Pinpoint the cell where the given text exists, returning its (X, Y) midpoint coordinate. 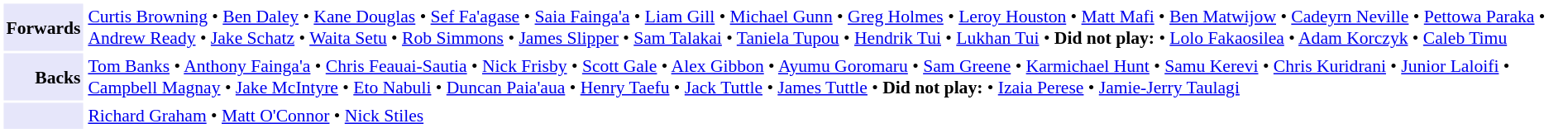
Richard Graham • Matt O'Connor • Nick Stiles (825, 116)
Backs (43, 76)
Forwards (43, 26)
